Provide the (x, y) coordinate of the cell's center where the given text is located.  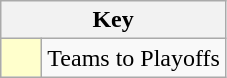
Teams to Playoffs (134, 58)
Key (114, 20)
